Return [X, Y] of the center of cell containing provided text 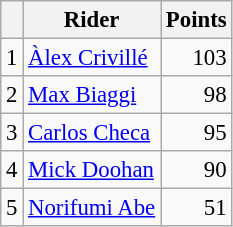
98 [196, 95]
Àlex Crivillé [92, 58]
5 [12, 208]
4 [12, 170]
Carlos Checa [92, 133]
1 [12, 58]
3 [12, 133]
103 [196, 58]
90 [196, 170]
95 [196, 133]
Max Biaggi [92, 95]
51 [196, 208]
Points [196, 20]
Rider [92, 20]
Mick Doohan [92, 170]
Norifumi Abe [92, 208]
2 [12, 95]
